Scan for the cell matching the given text and deliver its [x, y] coordinate at center. 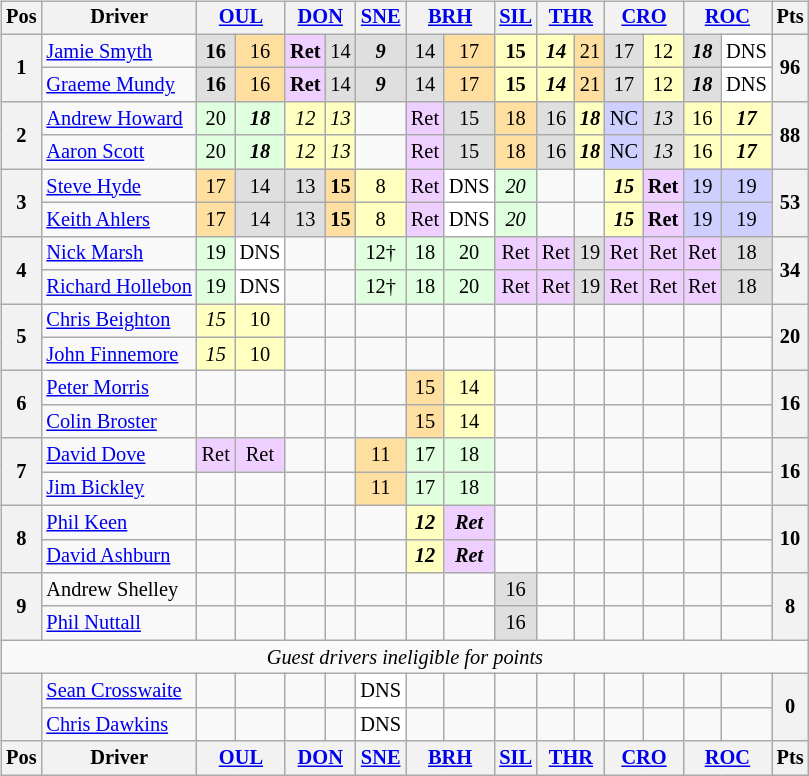
3 [21, 202]
Andrew Howard [118, 119]
88 [790, 136]
Jim Bickley [118, 489]
Phil Nuttall [118, 623]
Chris Dawkins [118, 724]
Nick Marsh [118, 253]
Peter Morris [118, 388]
53 [790, 202]
Chris Beighton [118, 321]
Aaron Scott [118, 152]
6 [21, 404]
Keith Ahlers [118, 220]
Jamie Smyth [118, 51]
Guest drivers ineligible for points [404, 657]
David Ashburn [118, 556]
7 [21, 472]
Andrew Shelley [118, 590]
Colin Broster [118, 422]
Phil Keen [118, 522]
Graeme Mundy [118, 85]
5 [21, 338]
Sean Crosswaite [118, 691]
34 [790, 270]
Steve Hyde [118, 186]
2 [21, 136]
4 [21, 270]
0 [790, 708]
1 [21, 68]
John Finnemore [118, 354]
96 [790, 68]
David Dove [118, 455]
Richard Hollebon [118, 287]
